Provide the [X, Y] coordinate of the cell's center where the given text is located.  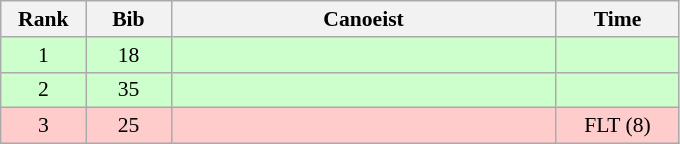
25 [128, 126]
2 [44, 90]
Time [618, 19]
Bib [128, 19]
Rank [44, 19]
FLT (8) [618, 126]
3 [44, 126]
35 [128, 90]
1 [44, 55]
Canoeist [364, 19]
18 [128, 55]
